Identify which cell holds the provided text, then report its (X, Y) central coordinate. 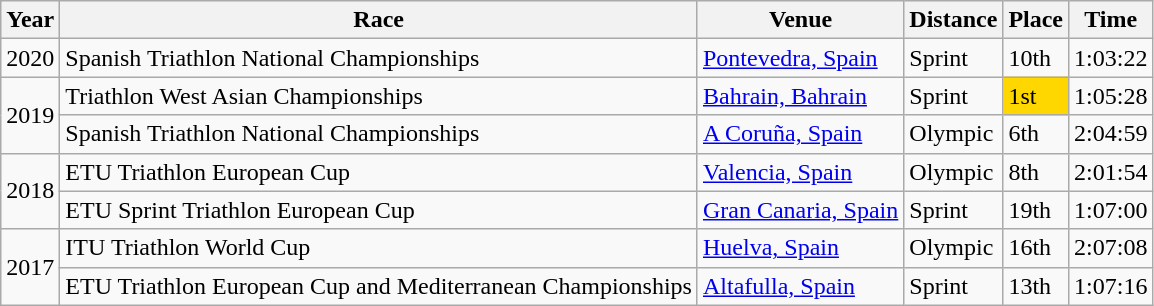
Time (1111, 20)
2:04:59 (1111, 134)
1st (1036, 96)
2:07:08 (1111, 248)
2:01:54 (1111, 172)
2020 (30, 58)
Bahrain, Bahrain (800, 96)
ETU Triathlon European Cup and Mediterranean Championships (379, 286)
1:03:22 (1111, 58)
Valencia, Spain (800, 172)
Pontevedra, Spain (800, 58)
2019 (30, 115)
A Coruña, Spain (800, 134)
Altafulla, Spain (800, 286)
ETU Sprint Triathlon European Cup (379, 210)
13th (1036, 286)
2018 (30, 191)
1:07:00 (1111, 210)
6th (1036, 134)
16th (1036, 248)
Distance (954, 20)
Venue (800, 20)
2017 (30, 267)
1:05:28 (1111, 96)
Race (379, 20)
Triathlon West Asian Championships (379, 96)
Huelva, Spain (800, 248)
ETU Triathlon European Cup (379, 172)
ITU Triathlon World Cup (379, 248)
Gran Canaria, Spain (800, 210)
8th (1036, 172)
10th (1036, 58)
Place (1036, 20)
1:07:16 (1111, 286)
Year (30, 20)
19th (1036, 210)
